Extract the (X, Y) coordinate from the center of the cell holding the provided text.  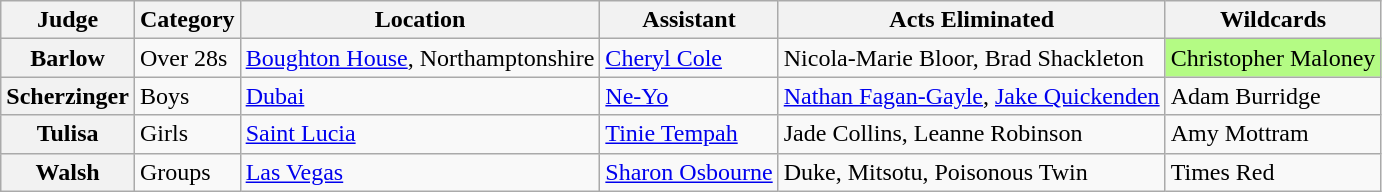
Nathan Fagan-Gayle, Jake Quickenden (972, 96)
Saint Lucia (420, 134)
Tulisa (68, 134)
Jade Collins, Leanne Robinson (972, 134)
Nicola-Marie Bloor, Brad Shackleton (972, 58)
Adam Burridge (1273, 96)
Christopher Maloney (1273, 58)
Amy Mottram (1273, 134)
Boys (187, 96)
Cheryl Cole (689, 58)
Assistant (689, 20)
Ne-Yo (689, 96)
Walsh (68, 172)
Scherzinger (68, 96)
Category (187, 20)
Over 28s (187, 58)
Acts Eliminated (972, 20)
Barlow (68, 58)
Boughton House, Northamptonshire (420, 58)
Wildcards (1273, 20)
Girls (187, 134)
Tinie Tempah (689, 134)
Dubai (420, 96)
Judge (68, 20)
Duke, Mitsotu, Poisonous Twin (972, 172)
Times Red (1273, 172)
Location (420, 20)
Groups (187, 172)
Las Vegas (420, 172)
Sharon Osbourne (689, 172)
